Output the [x, y] coordinate of the center of the cell containing the given text.  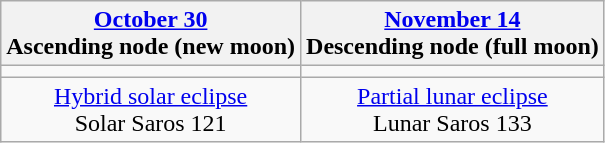
October 30Ascending node (new moon) [151, 34]
November 14Descending node (full moon) [453, 34]
Hybrid solar eclipseSolar Saros 121 [151, 110]
Partial lunar eclipseLunar Saros 133 [453, 110]
